Pinpoint the cell where the given text exists, returning its (x, y) midpoint coordinate. 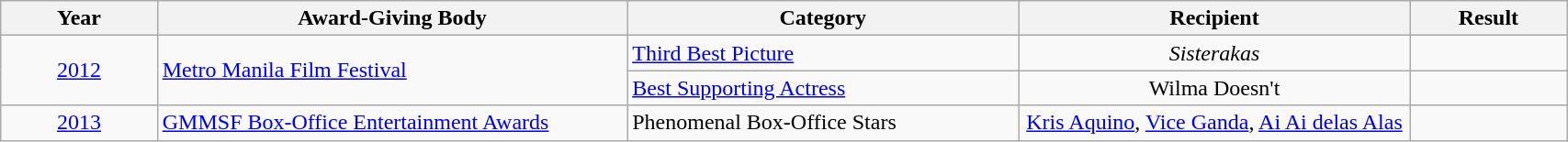
Best Supporting Actress (823, 88)
Wilma Doesn't (1214, 88)
Year (79, 18)
Award-Giving Body (391, 18)
2013 (79, 123)
2012 (79, 71)
GMMSF Box-Office Entertainment Awards (391, 123)
Kris Aquino, Vice Ganda, Ai Ai delas Alas (1214, 123)
Result (1488, 18)
Recipient (1214, 18)
Third Best Picture (823, 53)
Metro Manila Film Festival (391, 71)
Category (823, 18)
Sisterakas (1214, 53)
Phenomenal Box-Office Stars (823, 123)
